Return [X, Y] of the center of cell containing provided text 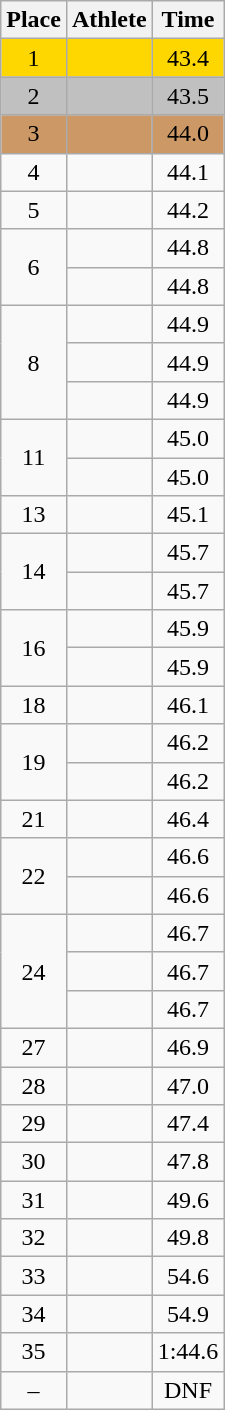
13 [34, 515]
47.8 [188, 1162]
3 [34, 134]
19 [34, 762]
1 [34, 58]
47.4 [188, 1124]
Place [34, 20]
18 [34, 705]
16 [34, 648]
49.6 [188, 1200]
21 [34, 819]
43.5 [188, 96]
DNF [188, 1390]
44.1 [188, 172]
54.6 [188, 1276]
29 [34, 1124]
24 [34, 971]
1:44.6 [188, 1352]
8 [34, 362]
30 [34, 1162]
31 [34, 1200]
44.2 [188, 210]
11 [34, 457]
22 [34, 876]
46.1 [188, 705]
28 [34, 1085]
44.0 [188, 134]
Time [188, 20]
33 [34, 1276]
6 [34, 267]
32 [34, 1238]
35 [34, 1352]
46.4 [188, 819]
27 [34, 1047]
– [34, 1390]
5 [34, 210]
34 [34, 1314]
46.9 [188, 1047]
Athlete [109, 20]
2 [34, 96]
45.1 [188, 515]
54.9 [188, 1314]
47.0 [188, 1085]
4 [34, 172]
43.4 [188, 58]
49.8 [188, 1238]
14 [34, 572]
